Pinpoint the cell where the given text exists, returning its [x, y] midpoint coordinate. 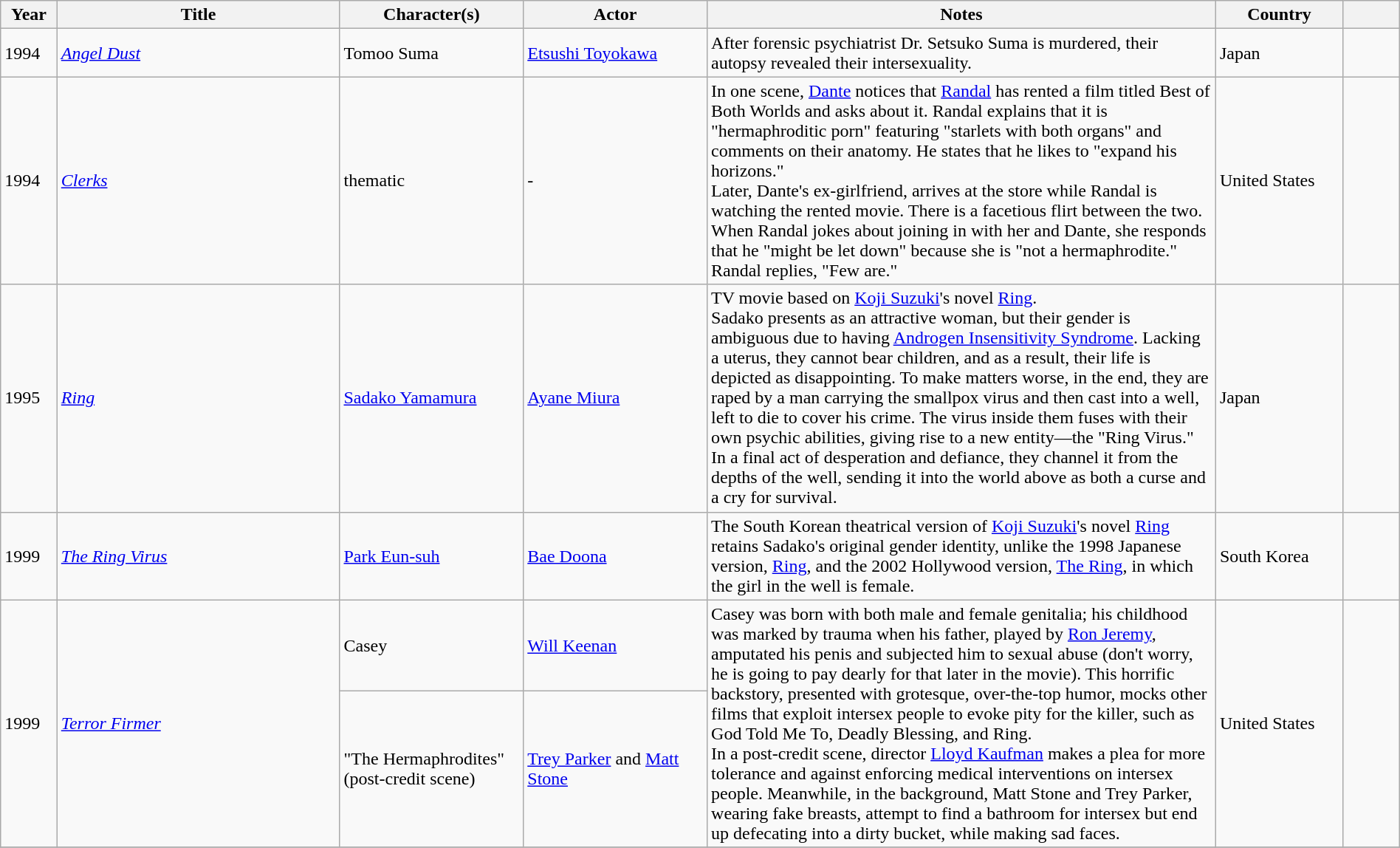
"The Hermaphrodites" (post-credit scene) [431, 770]
Sadako Yamamura [431, 398]
After forensic psychiatrist Dr. Setsuko Suma is murdered, their autopsy revealed their intersexuality. [961, 53]
Ring [198, 398]
Etsushi Toyokawa [616, 53]
Country [1279, 15]
Tomoo Suma [431, 53]
South Korea [1279, 555]
Casey [431, 646]
Notes [961, 15]
Actor [616, 15]
Angel Dust [198, 53]
Title [198, 15]
Year [30, 15]
Bae Doona [616, 555]
Character(s) [431, 15]
Will Keenan [616, 646]
Clerks [198, 180]
Park Eun-suh [431, 555]
Terror Firmer [198, 724]
1995 [30, 398]
thematic [431, 180]
- [616, 180]
Trey Parker and Matt Stone [616, 770]
Ayane Miura [616, 398]
The Ring Virus [198, 555]
